Scan for the cell matching the given text and deliver its [x, y] coordinate at center. 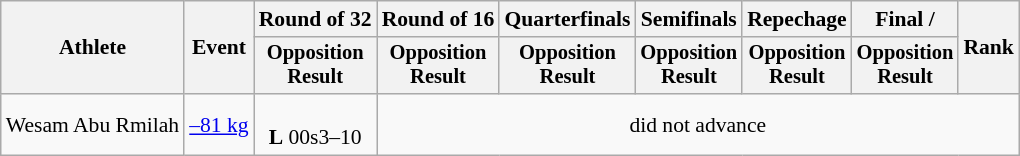
Round of 16 [438, 19]
Final / [906, 19]
Round of 32 [316, 19]
did not advance [698, 124]
Repechage [797, 19]
Rank [988, 48]
Athlete [92, 48]
L 00s3–10 [316, 124]
Wesam Abu Rmilah [92, 124]
Semifinals [690, 19]
Quarterfinals [567, 19]
–81 kg [218, 124]
Event [218, 48]
